Detect which cell encompasses the target text, then output its (X, Y) center coordinate. 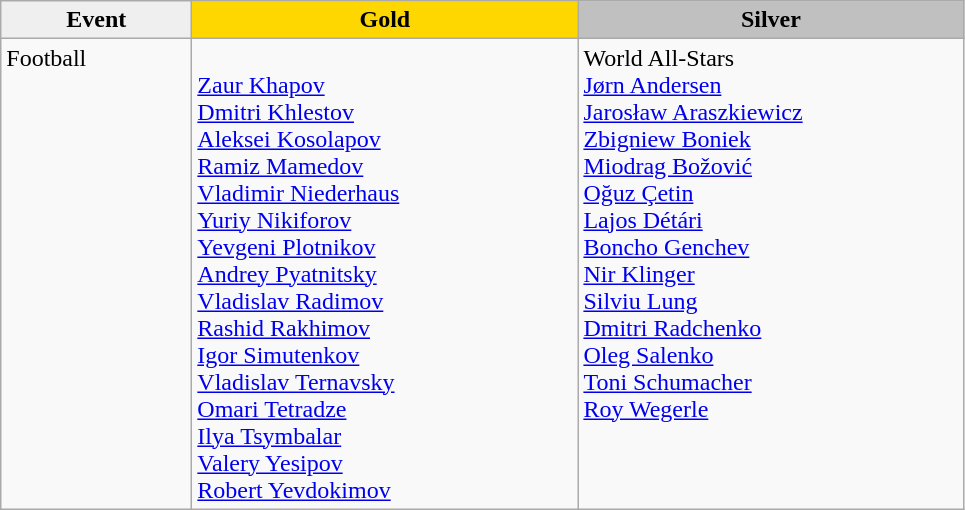
Event (96, 20)
Gold (385, 20)
Silver (771, 20)
Football (96, 274)
